Provide the [X, Y] coordinate of the cell's center where the given text is located.  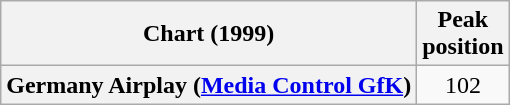
102 [463, 85]
Germany Airplay (Media Control GfK) [209, 85]
Peakposition [463, 34]
Chart (1999) [209, 34]
